Capture the cell that displays the provided text and extract its (X, Y) central coordinate. 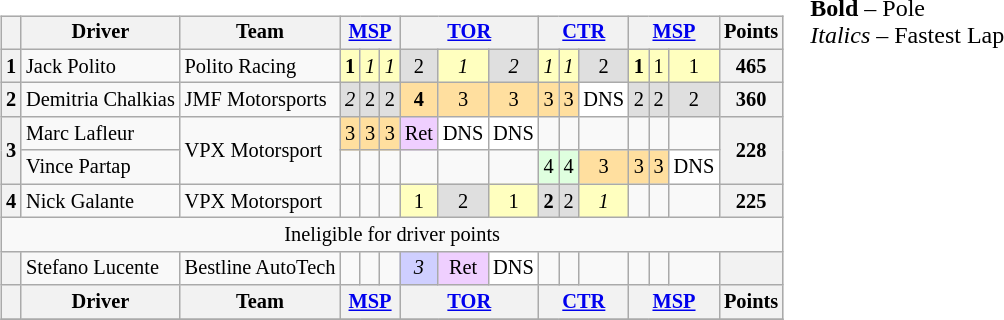
228 (751, 150)
Vince Partap (100, 167)
Demitria Chalkias (100, 100)
Nick Galante (100, 201)
225 (751, 201)
465 (751, 66)
Marc Lafleur (100, 134)
Stefano Lucente (100, 268)
Jack Polito (100, 66)
JMF Motorsports (260, 100)
360 (751, 100)
Polito Racing (260, 66)
Ineligible for driver points (392, 235)
Bestline AutoTech (260, 268)
